Locate the cell with the specified text and output its [X, Y] center coordinate. 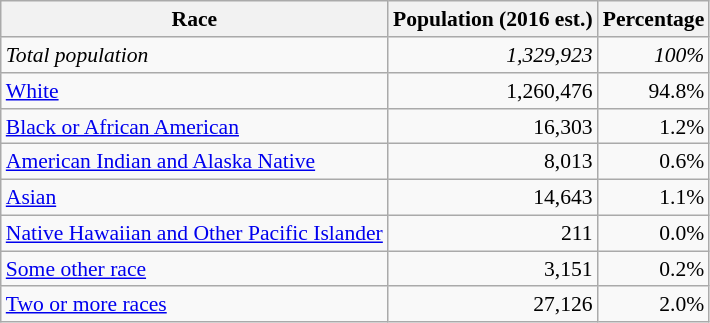
8,013 [493, 162]
Native Hawaiian and Other Pacific Islander [194, 233]
94.8% [654, 91]
3,151 [493, 269]
14,643 [493, 197]
2.0% [654, 304]
0.6% [654, 162]
0.0% [654, 233]
Black or African American [194, 126]
1,329,923 [493, 55]
100% [654, 55]
Two or more races [194, 304]
1.2% [654, 126]
27,126 [493, 304]
American Indian and Alaska Native [194, 162]
211 [493, 233]
16,303 [493, 126]
Population (2016 est.) [493, 19]
1,260,476 [493, 91]
0.2% [654, 269]
Total population [194, 55]
Asian [194, 197]
White [194, 91]
Some other race [194, 269]
1.1% [654, 197]
Race [194, 19]
Percentage [654, 19]
